Provide the [X, Y] coordinate of the cell's center where the given text is located.  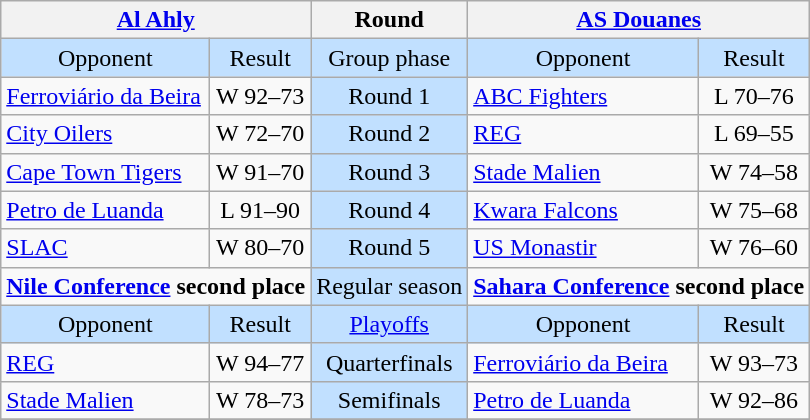
SLAC [106, 248]
W 93–73 [754, 362]
W 78–73 [260, 400]
Round 3 [390, 172]
W 74–58 [754, 172]
Semifinals [390, 400]
L 70–76 [754, 96]
Quarterfinals [390, 362]
W 75–68 [754, 210]
Playoffs [390, 324]
Round 4 [390, 210]
W 80–70 [260, 248]
Al Ahly [156, 20]
Nile Conference second place [156, 286]
City Oilers [106, 134]
Round [390, 20]
Round 2 [390, 134]
Round 1 [390, 96]
W 92–86 [754, 400]
Kwara Falcons [584, 210]
W 94–77 [260, 362]
ABC Fighters [584, 96]
W 72–70 [260, 134]
Group phase [390, 58]
L 69–55 [754, 134]
Round 5 [390, 248]
US Monastir [584, 248]
Regular season [390, 286]
Cape Town Tigers [106, 172]
W 91–70 [260, 172]
L 91–90 [260, 210]
AS Douanes [639, 20]
Sahara Conference second place [639, 286]
W 92–73 [260, 96]
W 76–60 [754, 248]
